Search for the cell housing the specified text and yield its [x, y] center coordinate. 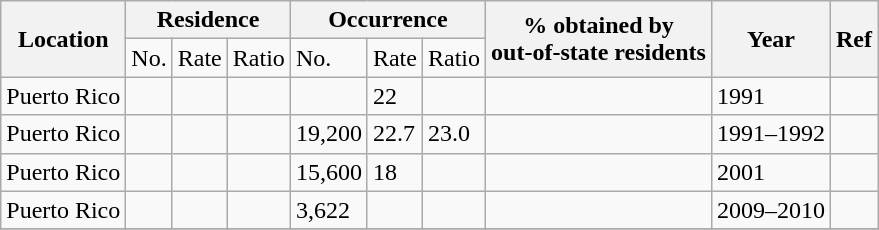
22.7 [394, 134]
22 [394, 96]
1991–1992 [770, 134]
2001 [770, 172]
15,600 [328, 172]
2009–2010 [770, 210]
Year [770, 39]
3,622 [328, 210]
Occurrence [388, 20]
Residence [208, 20]
23.0 [454, 134]
Location [64, 39]
19,200 [328, 134]
Ref [854, 39]
% obtained byout-of-state residents [599, 39]
18 [394, 172]
1991 [770, 96]
